Determine the [X, Y] coordinate at the center of the cell enclosing the given text.  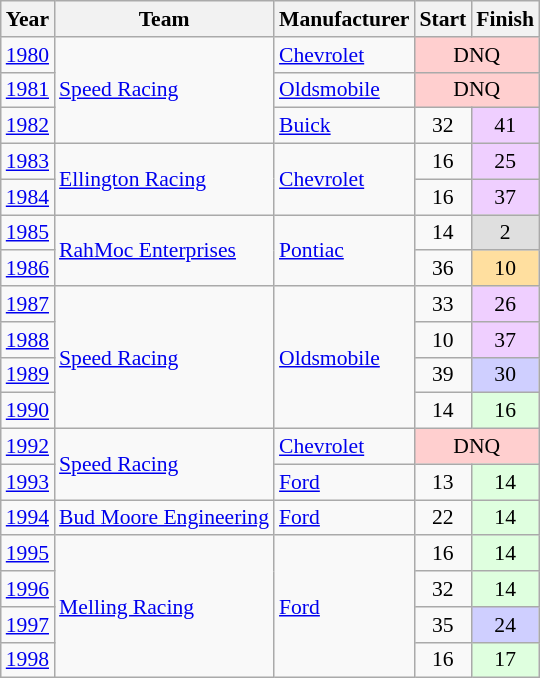
Bud Moore Engineering [164, 518]
Finish [505, 19]
1987 [28, 304]
33 [442, 304]
1980 [28, 55]
1993 [28, 482]
2 [505, 233]
41 [505, 126]
Start [442, 19]
Year [28, 19]
30 [505, 375]
13 [442, 482]
1998 [28, 660]
Ellington Racing [164, 180]
1997 [28, 625]
22 [442, 518]
1982 [28, 126]
25 [505, 162]
Melling Racing [164, 607]
1986 [28, 269]
39 [442, 375]
36 [442, 269]
RahMoc Enterprises [164, 250]
17 [505, 660]
Manufacturer [344, 19]
Team [164, 19]
1981 [28, 90]
1983 [28, 162]
Buick [344, 126]
35 [442, 625]
1996 [28, 589]
1990 [28, 411]
24 [505, 625]
1989 [28, 375]
1988 [28, 340]
1992 [28, 447]
1995 [28, 554]
26 [505, 304]
1994 [28, 518]
1984 [28, 197]
Pontiac [344, 250]
1985 [28, 233]
